Locate the cell with the specified text and output its (x, y) center coordinate. 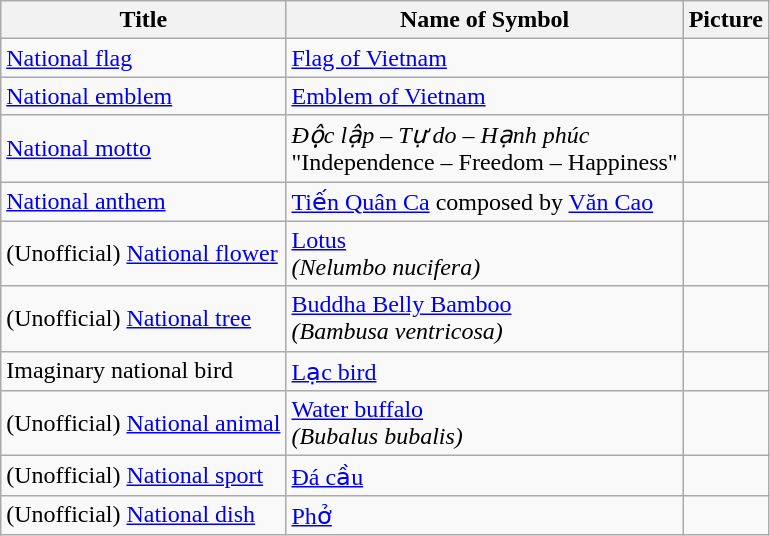
Picture (726, 20)
(Unofficial) National dish (144, 515)
Name of Symbol (484, 20)
Emblem of Vietnam (484, 96)
(Unofficial) National animal (144, 424)
(Unofficial) National flower (144, 254)
National anthem (144, 202)
Đá cầu (484, 476)
Buddha Belly Bamboo(Bambusa ventricosa) (484, 318)
Tiến Quân Ca composed by Văn Cao (484, 202)
Water buffalo(Bubalus bubalis) (484, 424)
Lạc bird (484, 371)
Phở (484, 515)
(Unofficial) National tree (144, 318)
National flag (144, 58)
Imaginary national bird (144, 371)
Title (144, 20)
National motto (144, 148)
National emblem (144, 96)
Độc lập – Tự do – Hạnh phúc"Independence – Freedom – Happiness" (484, 148)
(Unofficial) National sport (144, 476)
Flag of Vietnam (484, 58)
Lotus(Nelumbo nucifera) (484, 254)
